Pinpoint the cell where the given text exists, returning its (x, y) midpoint coordinate. 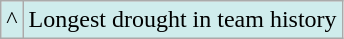
Longest drought in team history (182, 20)
^ (12, 20)
